Detect which cell encompasses the target text, then output its (x, y) center coordinate. 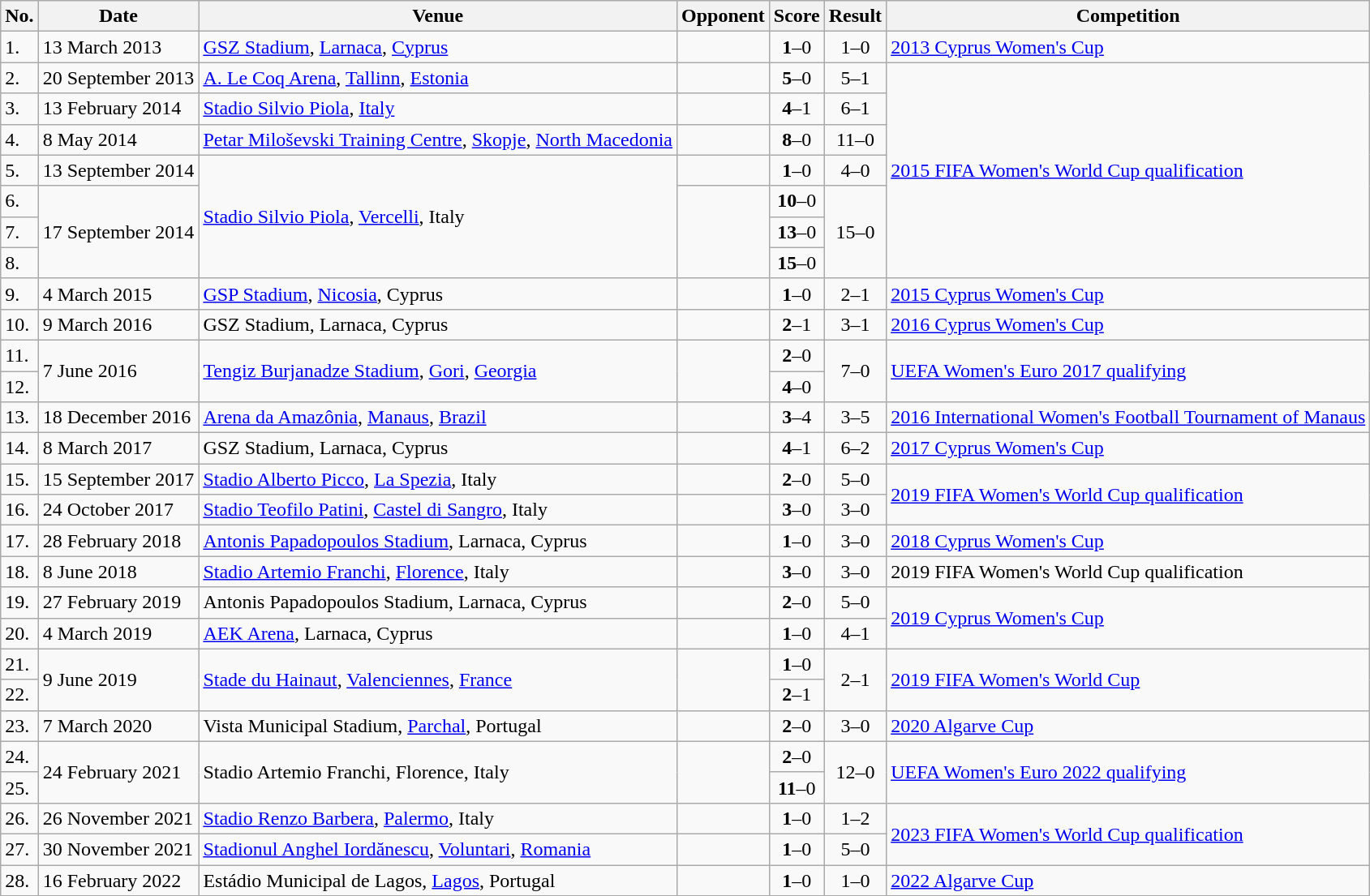
7. (19, 232)
2016 International Women's Football Tournament of Manaus (1128, 418)
23. (19, 726)
26 November 2021 (118, 818)
4 March 2019 (118, 633)
No. (19, 16)
Opponent (724, 16)
9. (19, 294)
10–0 (797, 201)
3. (19, 109)
Stadio Silvio Piola, Vercelli, Italy (438, 216)
27 February 2019 (118, 602)
25. (19, 787)
1. (19, 47)
30 November 2021 (118, 849)
17. (19, 541)
20. (19, 633)
9 June 2019 (118, 680)
Result (855, 16)
2015 Cyprus Women's Cup (1128, 294)
7 June 2016 (118, 371)
4 March 2015 (118, 294)
2. (19, 78)
27. (19, 849)
Stadio Alberto Picco, La Spezia, Italy (438, 479)
13–0 (797, 232)
2017 Cyprus Women's Cup (1128, 448)
12–0 (855, 772)
8. (19, 263)
15. (19, 479)
18 December 2016 (118, 418)
28 February 2018 (118, 541)
Petar Miloševski Training Centre, Skopje, North Macedonia (438, 139)
11. (19, 355)
Date (118, 16)
AEK Arena, Larnaca, Cyprus (438, 633)
Score (797, 16)
3–1 (855, 324)
9 March 2016 (118, 324)
24 February 2021 (118, 772)
7 March 2020 (118, 726)
6. (19, 201)
26. (19, 818)
24 October 2017 (118, 510)
14. (19, 448)
17 September 2014 (118, 232)
5–1 (855, 78)
4. (19, 139)
2016 Cyprus Women's Cup (1128, 324)
Stadio Renzo Barbera, Palermo, Italy (438, 818)
3–4 (797, 418)
15 September 2017 (118, 479)
2022 Algarve Cup (1128, 880)
16. (19, 510)
Vista Municipal Stadium, Parchal, Portugal (438, 726)
Arena da Amazônia, Manaus, Brazil (438, 418)
7–0 (855, 371)
18. (19, 572)
Stade du Hainaut, Valenciennes, France (438, 680)
20 September 2013 (118, 78)
2019 Cyprus Women's Cup (1128, 618)
A. Le Coq Arena, Tallinn, Estonia (438, 78)
6–1 (855, 109)
Estádio Municipal de Lagos, Lagos, Portugal (438, 880)
2015 FIFA Women's World Cup qualification (1128, 170)
1–2 (855, 818)
13. (19, 418)
21. (19, 664)
Stadio Silvio Piola, Italy (438, 109)
10. (19, 324)
5. (19, 170)
8 June 2018 (118, 572)
16 February 2022 (118, 880)
28. (19, 880)
6–2 (855, 448)
8 May 2014 (118, 139)
Venue (438, 16)
22. (19, 695)
2019 FIFA Women's World Cup (1128, 680)
2020 Algarve Cup (1128, 726)
2023 FIFA Women's World Cup qualification (1128, 834)
UEFA Women's Euro 2022 qualifying (1128, 772)
2018 Cyprus Women's Cup (1128, 541)
19. (19, 602)
13 February 2014 (118, 109)
13 September 2014 (118, 170)
GSP Stadium, Nicosia, Cyprus (438, 294)
Tengiz Burjanadze Stadium, Gori, Georgia (438, 371)
Stadio Teofilo Patini, Castel di Sangro, Italy (438, 510)
8 March 2017 (118, 448)
24. (19, 757)
Competition (1128, 16)
8–0 (797, 139)
13 March 2013 (118, 47)
2013 Cyprus Women's Cup (1128, 47)
3–5 (855, 418)
UEFA Women's Euro 2017 qualifying (1128, 371)
12. (19, 387)
Stadionul Anghel Iordănescu, Voluntari, Romania (438, 849)
